Identify which cell holds the provided text, then report its [x, y] central coordinate. 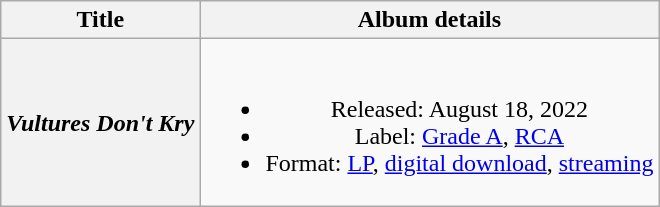
Released: August 18, 2022Label: Grade A, RCAFormat: LP, digital download, streaming [430, 122]
Vultures Don't Kry [100, 122]
Album details [430, 20]
Title [100, 20]
